Scan for the cell matching the given text and deliver its [x, y] coordinate at center. 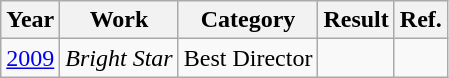
Year [30, 20]
Category [248, 20]
Bright Star [119, 58]
Result [356, 20]
2009 [30, 58]
Best Director [248, 58]
Work [119, 20]
Ref. [420, 20]
